For the text-containing cell, return its midpoint in [x, y] coordinate format. 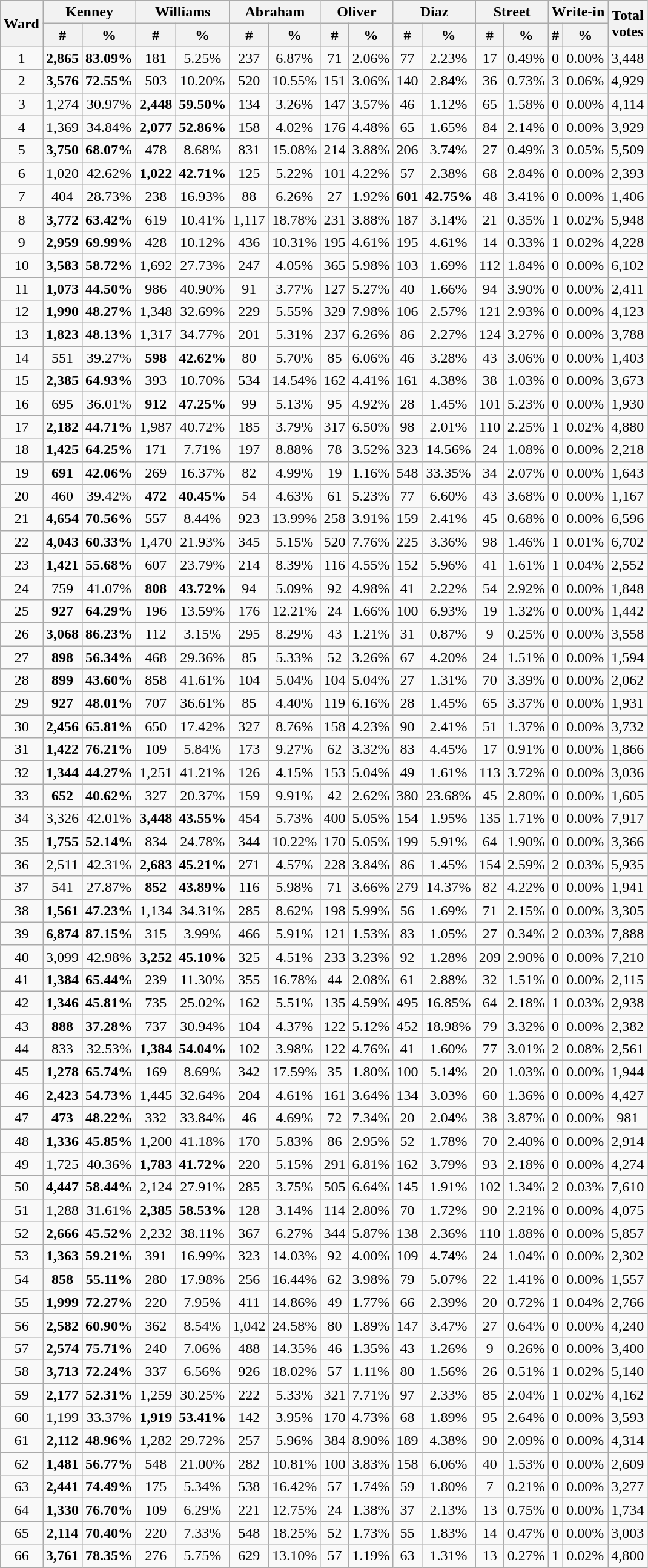
34.31% [202, 911]
468 [156, 657]
4.92% [371, 404]
4.59% [371, 1003]
1,931 [627, 703]
2,448 [156, 104]
3.74% [448, 150]
3.64% [371, 1095]
2.25% [526, 427]
189 [407, 1441]
2.01% [448, 427]
198 [334, 911]
59.21% [109, 1256]
0.73% [526, 81]
899 [62, 680]
8 [22, 219]
4.76% [371, 1049]
31.61% [109, 1210]
1.26% [448, 1348]
70.40% [109, 1533]
1,425 [62, 450]
60.33% [109, 542]
472 [156, 496]
185 [250, 427]
1.65% [448, 127]
1,944 [627, 1072]
3,277 [627, 1487]
2,582 [62, 1325]
247 [250, 265]
6.27% [294, 1233]
1,251 [156, 772]
4,123 [627, 312]
72.27% [109, 1302]
83.09% [109, 58]
4,654 [62, 519]
3,400 [627, 1348]
2.13% [448, 1510]
103 [407, 265]
898 [62, 657]
Ward [22, 24]
114 [334, 1210]
0.33% [526, 242]
317 [334, 427]
63.42% [109, 219]
13.99% [294, 519]
18.25% [294, 1533]
2.57% [448, 312]
619 [156, 219]
0.47% [526, 1533]
6,702 [627, 542]
4.40% [294, 703]
27.87% [109, 888]
737 [156, 1026]
221 [250, 1510]
1,278 [62, 1072]
40.36% [109, 1164]
3.90% [526, 289]
1,403 [627, 358]
9.27% [294, 749]
1.72% [448, 1210]
84 [489, 127]
5,935 [627, 865]
13.59% [202, 611]
8.39% [294, 565]
32.69% [202, 312]
4.20% [448, 657]
33.35% [448, 473]
3,099 [62, 957]
58.72% [109, 265]
64.29% [109, 611]
29.72% [202, 1441]
173 [250, 749]
6.64% [371, 1187]
4.00% [371, 1256]
76.21% [109, 749]
3,732 [627, 726]
4.45% [448, 749]
0.35% [526, 219]
5.99% [371, 911]
47 [22, 1118]
3,558 [627, 634]
8.29% [294, 634]
41.18% [202, 1141]
153 [334, 772]
1,445 [156, 1095]
64.93% [109, 381]
466 [250, 934]
452 [407, 1026]
24.78% [202, 842]
4,228 [627, 242]
47.25% [202, 404]
10.81% [294, 1464]
14.54% [294, 381]
30.94% [202, 1026]
7,210 [627, 957]
2.22% [448, 588]
41.61% [202, 680]
43.60% [109, 680]
3.27% [526, 335]
Write-in [578, 12]
2,114 [62, 1533]
6.56% [202, 1371]
34.84% [109, 127]
7.33% [202, 1533]
3.87% [526, 1118]
279 [407, 888]
126 [250, 772]
4.73% [371, 1418]
808 [156, 588]
1,274 [62, 104]
256 [250, 1279]
21.93% [202, 542]
3.15% [202, 634]
24.58% [294, 1325]
39.27% [109, 358]
1.74% [371, 1487]
48.96% [109, 1441]
3.83% [371, 1464]
384 [334, 1441]
6.87% [294, 58]
10.20% [202, 81]
Oliver [357, 12]
282 [250, 1464]
30 [22, 726]
5.34% [202, 1487]
60.90% [109, 1325]
380 [407, 796]
3,673 [627, 381]
4.41% [371, 381]
6.93% [448, 611]
1,336 [62, 1141]
2.93% [526, 312]
1,848 [627, 588]
2,062 [627, 680]
2,456 [62, 726]
2,865 [62, 58]
14.03% [294, 1256]
2.33% [448, 1394]
0.68% [526, 519]
187 [407, 219]
691 [62, 473]
3,036 [627, 772]
332 [156, 1118]
72 [334, 1118]
5.22% [294, 173]
4,162 [627, 1394]
1.19% [371, 1556]
1.36% [526, 1095]
52.86% [202, 127]
2.07% [526, 473]
3.37% [526, 703]
0.51% [526, 1371]
4,043 [62, 542]
1,557 [627, 1279]
2,959 [62, 242]
209 [489, 957]
106 [407, 312]
1,442 [627, 611]
981 [627, 1118]
4.23% [371, 726]
53 [22, 1256]
7.76% [371, 542]
1.91% [448, 1187]
2.14% [526, 127]
10.31% [294, 242]
67 [407, 657]
1.16% [371, 473]
1.77% [371, 1302]
10.12% [202, 242]
4,880 [627, 427]
852 [156, 888]
1,470 [156, 542]
3.77% [294, 289]
3,772 [62, 219]
10.22% [294, 842]
3,576 [62, 81]
391 [156, 1256]
2.40% [526, 1141]
16.93% [202, 196]
4,929 [627, 81]
3.01% [526, 1049]
2.64% [526, 1418]
2.08% [371, 980]
12.75% [294, 1510]
48.01% [109, 703]
17.42% [202, 726]
2,666 [62, 1233]
33 [22, 796]
225 [407, 542]
404 [62, 196]
342 [250, 1072]
5.70% [294, 358]
23.68% [448, 796]
14.86% [294, 1302]
923 [250, 519]
239 [156, 980]
1,042 [250, 1325]
1,919 [156, 1418]
1.58% [526, 104]
258 [334, 519]
119 [334, 703]
1,561 [62, 911]
40.62% [109, 796]
1,348 [156, 312]
1,073 [62, 289]
280 [156, 1279]
2,574 [62, 1348]
2,766 [627, 1302]
8.90% [371, 1441]
197 [250, 450]
23.79% [202, 565]
45.21% [202, 865]
557 [156, 519]
0.75% [526, 1510]
1,199 [62, 1418]
6 [22, 173]
52.31% [109, 1394]
4,314 [627, 1441]
222 [250, 1394]
55.11% [109, 1279]
7,888 [627, 934]
428 [156, 242]
42.06% [109, 473]
55.68% [109, 565]
505 [334, 1187]
30.25% [202, 1394]
3,713 [62, 1371]
1.34% [526, 1187]
1.28% [448, 957]
986 [156, 289]
6.16% [371, 703]
37.28% [109, 1026]
1.84% [526, 265]
Diaz [434, 12]
551 [62, 358]
1,725 [62, 1164]
1.32% [526, 611]
3.52% [371, 450]
50 [22, 1187]
4.69% [294, 1118]
1.35% [371, 1348]
1,605 [627, 796]
1.78% [448, 1141]
91 [250, 289]
18 [22, 450]
6,102 [627, 265]
6,874 [62, 934]
4.37% [294, 1026]
48.13% [109, 335]
5,140 [627, 1371]
1.41% [526, 1279]
2.23% [448, 58]
503 [156, 81]
43.55% [202, 819]
2,112 [62, 1441]
10 [22, 265]
42.31% [109, 865]
40.90% [202, 289]
1,987 [156, 427]
45.52% [109, 1233]
1.88% [526, 1233]
454 [250, 819]
2,115 [627, 980]
1.05% [448, 934]
345 [250, 542]
337 [156, 1371]
2.59% [526, 865]
113 [489, 772]
2,561 [627, 1049]
171 [156, 450]
72.55% [109, 81]
3.39% [526, 680]
269 [156, 473]
41.72% [202, 1164]
201 [250, 335]
18.02% [294, 1371]
5,509 [627, 150]
5.14% [448, 1072]
16.99% [202, 1256]
1.12% [448, 104]
1.11% [371, 1371]
1,117 [250, 219]
6.60% [448, 496]
33.84% [202, 1118]
3.68% [526, 496]
3.91% [371, 519]
6,596 [627, 519]
0.21% [526, 1487]
93 [489, 1164]
8.69% [202, 1072]
1.37% [526, 726]
124 [489, 335]
478 [156, 150]
4.51% [294, 957]
29.36% [202, 657]
Williams [183, 12]
0.06% [585, 81]
538 [250, 1487]
18.98% [448, 1026]
39 [22, 934]
8.62% [294, 911]
650 [156, 726]
88 [250, 196]
1,259 [156, 1394]
5.55% [294, 312]
1,346 [62, 1003]
9.91% [294, 796]
21.00% [202, 1464]
4.15% [294, 772]
30.97% [109, 104]
355 [250, 980]
3.99% [202, 934]
2,177 [62, 1394]
2,077 [156, 127]
238 [156, 196]
125 [250, 173]
4,427 [627, 1095]
1.71% [526, 819]
888 [62, 1026]
44.27% [109, 772]
1,167 [627, 496]
27.91% [202, 1187]
759 [62, 588]
58.53% [202, 1210]
28.73% [109, 196]
1,022 [156, 173]
128 [250, 1210]
Street [512, 12]
3,593 [627, 1418]
534 [250, 381]
4.55% [371, 565]
12.21% [294, 611]
72.24% [109, 1371]
3.84% [371, 865]
1,406 [627, 196]
87.15% [109, 934]
3,761 [62, 1556]
1,288 [62, 1210]
1,823 [62, 335]
3,583 [62, 265]
32.64% [202, 1095]
38.11% [202, 1233]
541 [62, 888]
2,552 [627, 565]
3.23% [371, 957]
45.10% [202, 957]
233 [334, 957]
1,317 [156, 335]
16.85% [448, 1003]
1.04% [526, 1256]
0.27% [526, 1556]
831 [250, 150]
598 [156, 358]
0.72% [526, 1302]
1,866 [627, 749]
1,783 [156, 1164]
3,003 [627, 1533]
48.22% [109, 1118]
1,200 [156, 1141]
4,800 [627, 1556]
86.23% [109, 634]
1,020 [62, 173]
1.90% [526, 842]
2,914 [627, 1141]
5.51% [294, 1003]
7,917 [627, 819]
99 [250, 404]
1.56% [448, 1371]
58 [22, 1371]
56.34% [109, 657]
54.04% [202, 1049]
196 [156, 611]
1,369 [62, 127]
3,366 [627, 842]
56.77% [109, 1464]
2,218 [627, 450]
321 [334, 1394]
5 [22, 150]
8.76% [294, 726]
18.78% [294, 219]
65.81% [109, 726]
Abraham [275, 12]
16 [22, 404]
3.36% [448, 542]
2.95% [371, 1141]
5.84% [202, 749]
17.59% [294, 1072]
1.38% [371, 1510]
16.37% [202, 473]
53.41% [202, 1418]
70.56% [109, 519]
97 [407, 1394]
15.08% [294, 150]
4.99% [294, 473]
3,788 [627, 335]
23 [22, 565]
206 [407, 150]
4,075 [627, 1210]
8.68% [202, 150]
48.27% [109, 312]
4 [22, 127]
0.87% [448, 634]
29 [22, 703]
41.21% [202, 772]
833 [62, 1049]
652 [62, 796]
912 [156, 404]
3.57% [371, 104]
295 [250, 634]
5.83% [294, 1141]
2,411 [627, 289]
488 [250, 1348]
1.60% [448, 1049]
2,511 [62, 865]
34.77% [202, 335]
44.71% [109, 427]
0.26% [526, 1348]
Totalvotes [627, 24]
3,750 [62, 150]
4.98% [371, 588]
436 [250, 242]
145 [407, 1187]
12 [22, 312]
1,330 [62, 1510]
7.06% [202, 1348]
54.73% [109, 1095]
68.07% [109, 150]
2.15% [526, 911]
5.31% [294, 335]
76.70% [109, 1510]
3.28% [448, 358]
1.08% [526, 450]
0.64% [526, 1325]
204 [250, 1095]
78 [334, 450]
199 [407, 842]
5.13% [294, 404]
329 [334, 312]
4.05% [294, 265]
1,421 [62, 565]
1,734 [627, 1510]
2.36% [448, 1233]
7.34% [371, 1118]
1,344 [62, 772]
2,182 [62, 427]
8.88% [294, 450]
64.25% [109, 450]
7.98% [371, 312]
257 [250, 1441]
43.89% [202, 888]
1,990 [62, 312]
39.42% [109, 496]
1,363 [62, 1256]
1,481 [62, 1464]
25 [22, 611]
5,948 [627, 219]
2.06% [371, 58]
629 [250, 1556]
127 [334, 289]
8.54% [202, 1325]
2,423 [62, 1095]
14.56% [448, 450]
4.63% [294, 496]
6.81% [371, 1164]
20.37% [202, 796]
41.07% [109, 588]
0.25% [526, 634]
367 [250, 1233]
25.02% [202, 1003]
5,857 [627, 1233]
460 [62, 496]
2,393 [627, 173]
365 [334, 265]
4,114 [627, 104]
0.08% [585, 1049]
43.72% [202, 588]
4,447 [62, 1187]
4.57% [294, 865]
1.73% [371, 1533]
4.74% [448, 1256]
6.50% [371, 427]
707 [156, 703]
32.53% [109, 1049]
10.41% [202, 219]
42.01% [109, 819]
74.49% [109, 1487]
735 [156, 1003]
1.21% [371, 634]
2,232 [156, 1233]
6.29% [202, 1510]
4,240 [627, 1325]
1.95% [448, 819]
5.73% [294, 819]
1,692 [156, 265]
3.75% [294, 1187]
169 [156, 1072]
1,643 [627, 473]
1,422 [62, 749]
13.10% [294, 1556]
5.87% [371, 1233]
2.88% [448, 980]
2,124 [156, 1187]
5.25% [202, 58]
228 [334, 865]
3.47% [448, 1325]
1,594 [627, 657]
42.75% [448, 196]
45.85% [109, 1141]
231 [334, 219]
0.01% [585, 542]
240 [156, 1348]
47.23% [109, 911]
58.44% [109, 1187]
3.72% [526, 772]
3,929 [627, 127]
7,610 [627, 1187]
151 [334, 81]
5.27% [371, 289]
1.83% [448, 1533]
14.37% [448, 888]
140 [407, 81]
1,282 [156, 1441]
152 [407, 565]
1,755 [62, 842]
11.30% [202, 980]
15 [22, 381]
40.45% [202, 496]
36.61% [202, 703]
27.73% [202, 265]
4.48% [371, 127]
5.09% [294, 588]
1.46% [526, 542]
40.72% [202, 427]
16.44% [294, 1279]
181 [156, 58]
36.01% [109, 404]
2.92% [526, 588]
276 [156, 1556]
400 [334, 819]
0.91% [526, 749]
2.90% [526, 957]
5.75% [202, 1556]
69.99% [109, 242]
16.42% [294, 1487]
1,134 [156, 911]
14.35% [294, 1348]
11 [22, 289]
59.50% [202, 104]
3.03% [448, 1095]
17.98% [202, 1279]
3,326 [62, 819]
42.71% [202, 173]
2,441 [62, 1487]
2.39% [448, 1302]
0.05% [585, 150]
65.74% [109, 1072]
271 [250, 865]
2.62% [371, 796]
138 [407, 1233]
5.12% [371, 1026]
Kenney [89, 12]
10.70% [202, 381]
2.21% [526, 1210]
229 [250, 312]
44.50% [109, 289]
45.81% [109, 1003]
3,252 [156, 957]
3.95% [294, 1418]
2,683 [156, 865]
1,999 [62, 1302]
4.02% [294, 127]
362 [156, 1325]
65.44% [109, 980]
7.95% [202, 1302]
8.44% [202, 519]
2,382 [627, 1026]
601 [407, 196]
33.37% [109, 1418]
2,938 [627, 1003]
315 [156, 934]
325 [250, 957]
473 [62, 1118]
0.34% [526, 934]
3,305 [627, 911]
2.38% [448, 173]
142 [250, 1418]
10.55% [294, 81]
926 [250, 1371]
42.98% [109, 957]
1,941 [627, 888]
3,068 [62, 634]
834 [156, 842]
393 [156, 381]
291 [334, 1164]
175 [156, 1487]
2.27% [448, 335]
695 [62, 404]
3.41% [526, 196]
2,609 [627, 1464]
4,274 [627, 1164]
75.71% [109, 1348]
5.07% [448, 1279]
607 [156, 565]
495 [407, 1003]
3.66% [371, 888]
2,302 [627, 1256]
78.35% [109, 1556]
16.78% [294, 980]
1.92% [371, 196]
411 [250, 1302]
2.09% [526, 1441]
1,930 [627, 404]
52.14% [109, 842]
